From the cell containing the given text, extract its center point as [X, Y] coordinate. 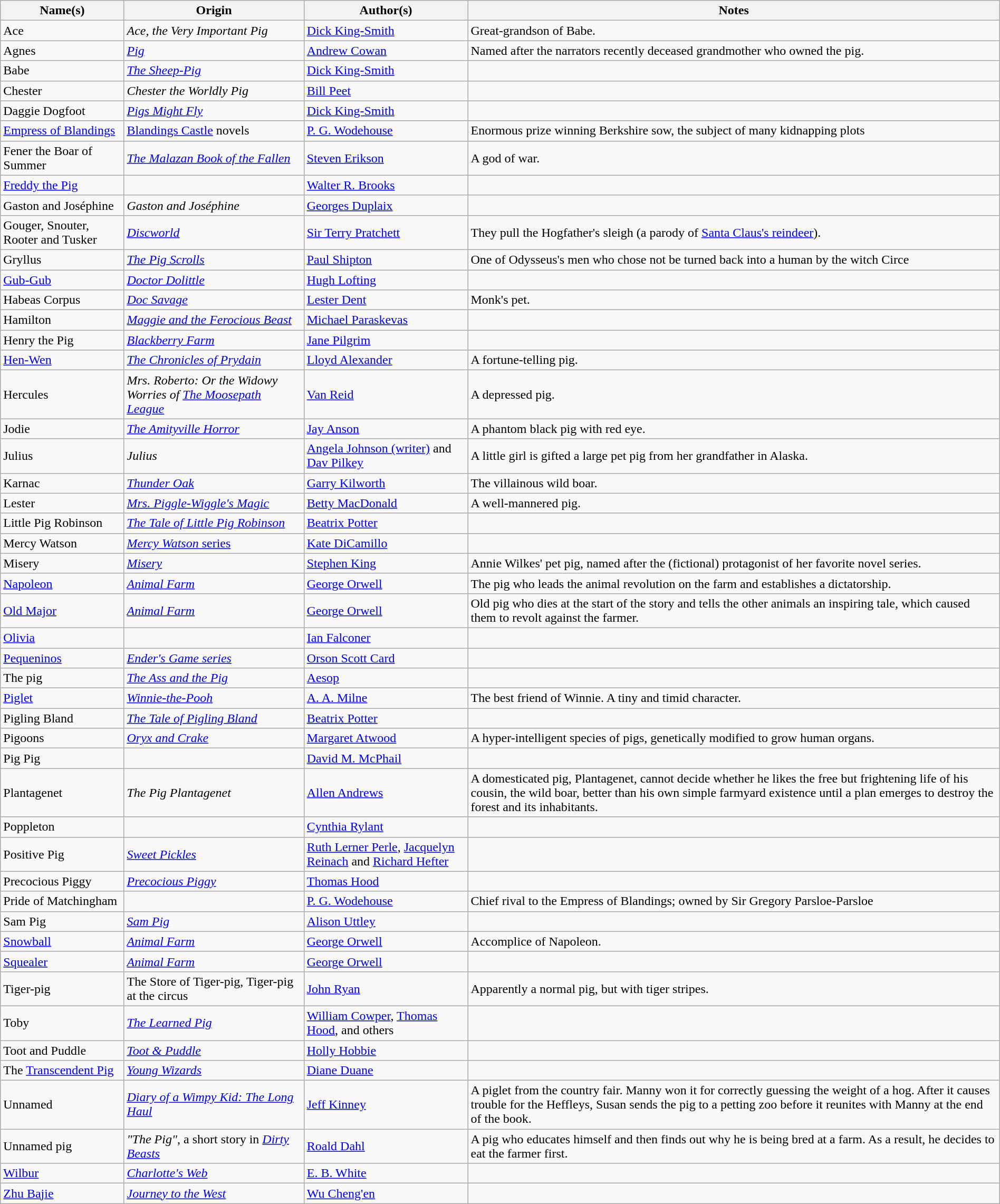
Annie Wilkes' pet pig, named after the (fictional) protagonist of her favorite novel series. [734, 563]
Notes [734, 11]
Paul Shipton [386, 259]
Ender's Game series [214, 658]
Allen Andrews [386, 793]
Thunder Oak [214, 483]
Squealer [62, 961]
Thomas Hood [386, 881]
William Cowper, Thomas Hood, and others [386, 1023]
Discworld [214, 232]
Mrs. Piggle-Wiggle's Magic [214, 503]
Lester Dent [386, 300]
Blandings Castle novels [214, 131]
The Malazan Book of the Fallen [214, 158]
Margaret Atwood [386, 738]
Kate DiCamillo [386, 543]
The Tale of Little Pig Robinson [214, 523]
Gryllus [62, 259]
The Pig Plantagenet [214, 793]
Orson Scott Card [386, 658]
A depressed pig. [734, 394]
Lloyd Alexander [386, 360]
The Pig Scrolls [214, 259]
Angela Johnson (writer) and Dav Pilkey [386, 456]
Roald Dahl [386, 1147]
Charlotte's Web [214, 1173]
A well-mannered pig. [734, 503]
Pig Pig [62, 758]
Jay Anson [386, 429]
Ace, the Very Important Pig [214, 31]
Holly Hobbie [386, 1050]
Stephen King [386, 563]
Unnamed [62, 1105]
Old pig who dies at the start of the story and tells the other animals an inspiring tale, which caused them to revolt against the farmer. [734, 611]
Ian Falconer [386, 638]
Diane Duane [386, 1071]
Accomplice of Napoleon. [734, 941]
Positive Pig [62, 854]
Van Reid [386, 394]
Henry the Pig [62, 340]
Maggie and the Ferocious Beast [214, 320]
Pigoons [62, 738]
Pig [214, 51]
Winnie-the-Pooh [214, 698]
Diary of a Wimpy Kid: The Long Haul [214, 1105]
Jeff Kinney [386, 1105]
Ruth Lerner Perle, Jacquelyn Reinach and Richard Hefter [386, 854]
Napoleon [62, 583]
Sir Terry Pratchett [386, 232]
Alison Uttley [386, 921]
Gub-Gub [62, 280]
Michael Paraskevas [386, 320]
Steven Erikson [386, 158]
David M. McPhail [386, 758]
The Store of Tiger-pig, Tiger-pig at the circus [214, 988]
Walter R. Brooks [386, 185]
Aesop [386, 678]
The Amityville Horror [214, 429]
The pig [62, 678]
E. B. White [386, 1173]
Toby [62, 1023]
Gouger, Snouter, Rooter and Tusker [62, 232]
Mercy Watson series [214, 543]
A. A. Milne [386, 698]
Chester [62, 91]
The Chronicles of Prydain [214, 360]
Daggie Dogfoot [62, 111]
Doc Savage [214, 300]
Blackberry Farm [214, 340]
Freddy the Pig [62, 185]
One of Odysseus's men who chose not be turned back into a human by the witch Circe [734, 259]
A fortune-telling pig. [734, 360]
Unnamed pig [62, 1147]
Fener the Boar of Summer [62, 158]
Journey to the West [214, 1193]
Chester the Worldly Pig [214, 91]
Plantagenet [62, 793]
Sweet Pickles [214, 854]
The pig who leads the animal revolution on the farm and establishes a dictatorship. [734, 583]
Origin [214, 11]
Apparently a normal pig, but with tiger stripes. [734, 988]
Pride of Matchingham [62, 901]
Jodie [62, 429]
Hamilton [62, 320]
Agnes [62, 51]
Doctor Dolittle [214, 280]
A pig who educates himself and then finds out why he is being bred at a farm. As a result, he decides to eat the farmer first. [734, 1147]
Jane Pilgrim [386, 340]
Piglet [62, 698]
John Ryan [386, 988]
Garry Kilworth [386, 483]
Monk's pet. [734, 300]
Young Wizards [214, 1071]
Chief rival to the Empress of Blandings; owned by Sir Gregory Parsloe-Parsloe [734, 901]
They pull the Hogfather's sleigh (a parody of Santa Claus's reindeer). [734, 232]
Wilbur [62, 1173]
Andrew Cowan [386, 51]
The Ass and the Pig [214, 678]
Georges Duplaix [386, 205]
Betty MacDonald [386, 503]
Author(s) [386, 11]
A god of war. [734, 158]
Toot and Puddle [62, 1050]
Lester [62, 503]
Snowball [62, 941]
Babe [62, 71]
The best friend of Winnie. A tiny and timid character. [734, 698]
Bill Peet [386, 91]
Old Major [62, 611]
A little girl is gifted a large pet pig from her grandfather in Alaska. [734, 456]
Wu Cheng'en [386, 1193]
Name(s) [62, 11]
Little Pig Robinson [62, 523]
Named after the narrators recently deceased grandmother who owned the pig. [734, 51]
"The Pig", a short story in Dirty Beasts [214, 1147]
Habeas Corpus [62, 300]
Hugh Lofting [386, 280]
Mercy Watson [62, 543]
Hen-Wen [62, 360]
A hyper-intelligent species of pigs, genetically modified to grow human organs. [734, 738]
The Transcendent Pig [62, 1071]
Pigling Bland [62, 718]
Ace [62, 31]
Great-grandson of Babe. [734, 31]
Olivia [62, 638]
Enormous prize winning Berkshire sow, the subject of many kidnapping plots [734, 131]
A phantom black pig with red eye. [734, 429]
Zhu Bajie [62, 1193]
Pigs Might Fly [214, 111]
Tiger-pig [62, 988]
Empress of Blandings [62, 131]
Oryx and Crake [214, 738]
The Sheep-Pig [214, 71]
The Tale of Pigling Bland [214, 718]
Toot & Puddle [214, 1050]
Mrs. Roberto: Or the Widowy Worries of The Moosepath League [214, 394]
Cynthia Rylant [386, 827]
Hercules [62, 394]
Karnac [62, 483]
The Learned Pig [214, 1023]
The villainous wild boar. [734, 483]
Pequeninos [62, 658]
Poppleton [62, 827]
